Detect which cell encompasses the target text, then output its [X, Y] center coordinate. 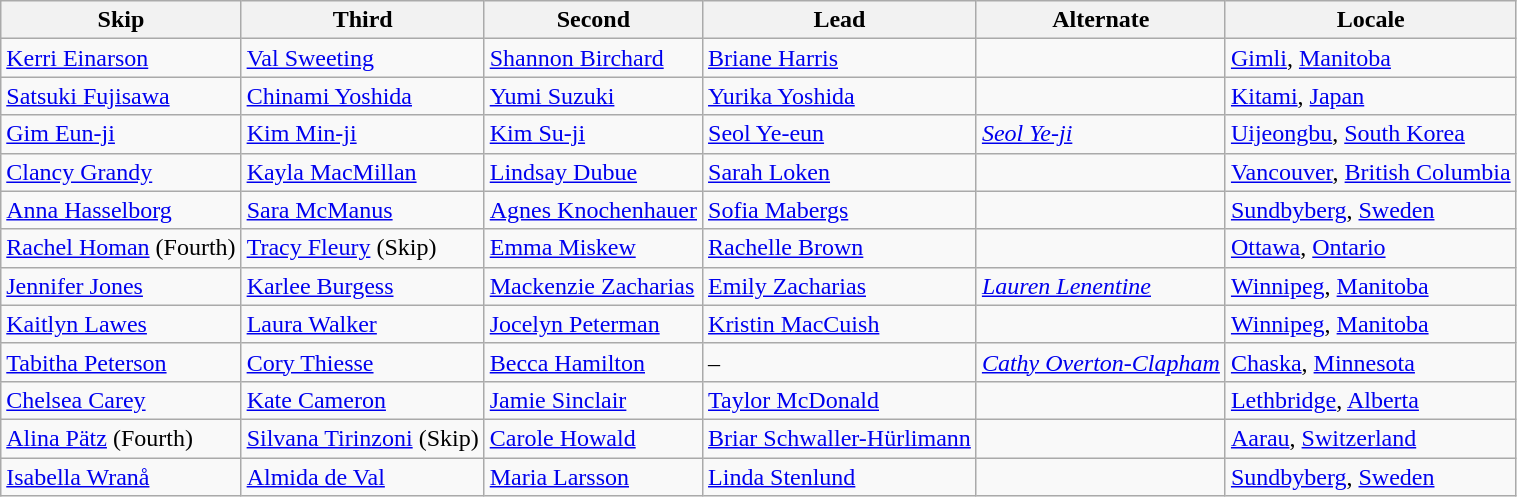
Clancy Grandy [121, 172]
Sarah Loken [840, 172]
Cathy Overton-Clapham [1100, 362]
Emma Miskew [593, 248]
Lethbridge, Alberta [1370, 400]
Chinami Yoshida [362, 96]
Kayla MacMillan [362, 172]
Karlee Burgess [362, 286]
Yumi Suzuki [593, 96]
Sara McManus [362, 210]
Kerri Einarson [121, 58]
Cory Thiesse [362, 362]
Third [362, 20]
Shannon Birchard [593, 58]
Almida de Val [362, 477]
Briane Harris [840, 58]
Alina Pätz (Fourth) [121, 438]
Val Sweeting [362, 58]
Kristin MacCuish [840, 324]
Lead [840, 20]
Locale [1370, 20]
Kate Cameron [362, 400]
Aarau, Switzerland [1370, 438]
Rachel Homan (Fourth) [121, 248]
Mackenzie Zacharias [593, 286]
Maria Larsson [593, 477]
Gim Eun-ji [121, 134]
Jennifer Jones [121, 286]
Sofia Mabergs [840, 210]
Gimli, Manitoba [1370, 58]
Lauren Lenentine [1100, 286]
Jocelyn Peterman [593, 324]
Kim Min-ji [362, 134]
Agnes Knochenhauer [593, 210]
Isabella Wranå [121, 477]
Taylor McDonald [840, 400]
Lindsay Dubue [593, 172]
Satsuki Fujisawa [121, 96]
Tabitha Peterson [121, 362]
Alternate [1100, 20]
Kitami, Japan [1370, 96]
Carole Howald [593, 438]
Linda Stenlund [840, 477]
Chelsea Carey [121, 400]
Skip [121, 20]
Yurika Yoshida [840, 96]
Chaska, Minnesota [1370, 362]
Emily Zacharias [840, 286]
Ottawa, Ontario [1370, 248]
Jamie Sinclair [593, 400]
Uijeongbu, South Korea [1370, 134]
– [840, 362]
Briar Schwaller-Hürlimann [840, 438]
Becca Hamilton [593, 362]
Kim Su-ji [593, 134]
Tracy Fleury (Skip) [362, 248]
Silvana Tirinzoni (Skip) [362, 438]
Seol Ye-eun [840, 134]
Laura Walker [362, 324]
Kaitlyn Lawes [121, 324]
Second [593, 20]
Seol Ye-ji [1100, 134]
Rachelle Brown [840, 248]
Vancouver, British Columbia [1370, 172]
Anna Hasselborg [121, 210]
